Provide the [X, Y] coordinate of the cell's center where the given text is located.  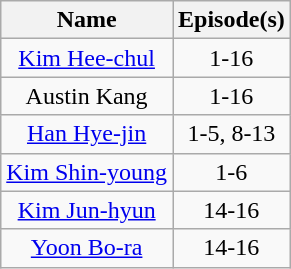
Name [87, 20]
1-5, 8-13 [231, 134]
1-6 [231, 172]
Han Hye-jin [87, 134]
Kim Hee-chul [87, 58]
Kim Shin-young [87, 172]
Episode(s) [231, 20]
Yoon Bo-ra [87, 248]
Austin Kang [87, 96]
Kim Jun-hyun [87, 210]
